Capture the cell that displays the provided text and extract its [X, Y] central coordinate. 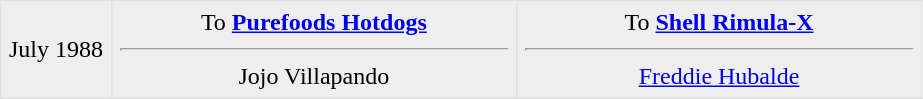
To Shell Rimula-XFreddie Hubalde [718, 50]
To Purefoods HotdogsJojo Villapando [314, 50]
July 1988 [56, 50]
